Find where the given text appears and provide that cell's center as (X, Y) coordinate. 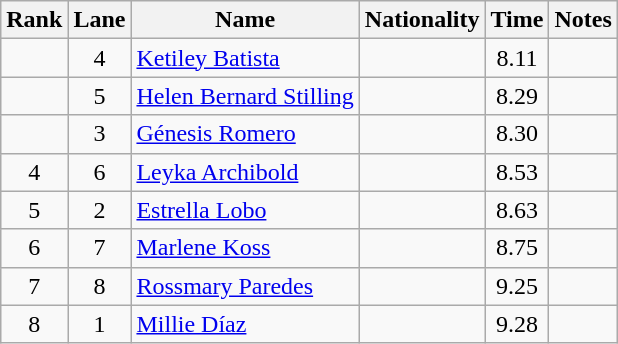
Génesis Romero (245, 134)
Helen Bernard Stilling (245, 96)
3 (100, 134)
8.11 (517, 58)
Millie Díaz (245, 324)
9.28 (517, 324)
1 (100, 324)
8.29 (517, 96)
Nationality (422, 20)
Rank (34, 20)
2 (100, 210)
8.75 (517, 248)
9.25 (517, 286)
Estrella Lobo (245, 210)
Lane (100, 20)
Leyka Archibold (245, 172)
Rossmary Paredes (245, 286)
Marlene Koss (245, 248)
8.30 (517, 134)
Time (517, 20)
8.53 (517, 172)
8.63 (517, 210)
Ketiley Batista (245, 58)
Notes (583, 20)
Name (245, 20)
